Extract the (X, Y) coordinate from the center of the cell holding the provided text.  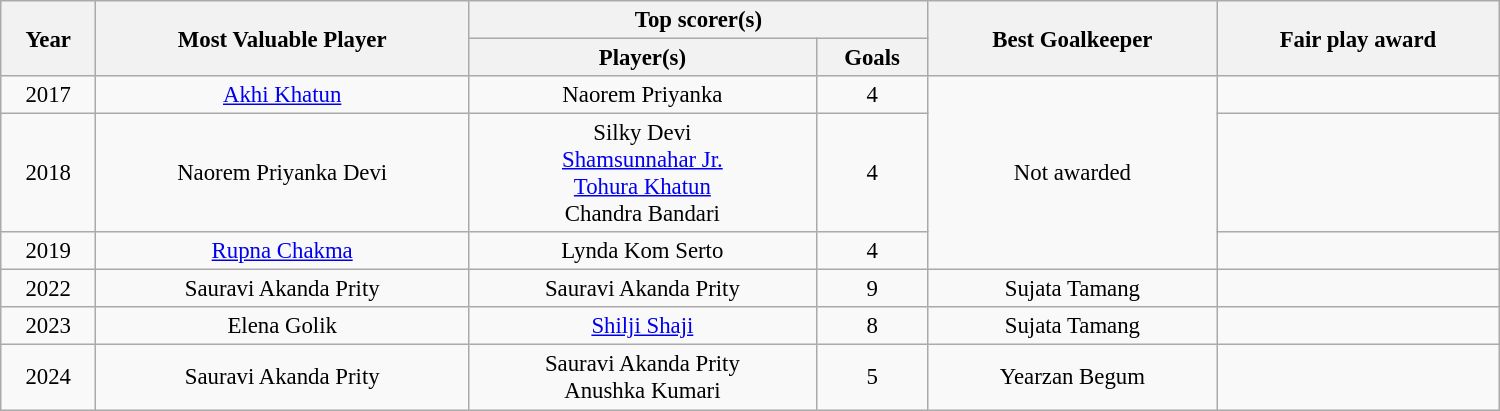
Elena Golik (282, 327)
Rupna Chakma (282, 251)
Goals (872, 58)
Not awarded (1072, 173)
2018 (48, 174)
Lynda Kom Serto (642, 251)
9 (872, 289)
Best Goalkeeper (1072, 38)
2022 (48, 289)
5 (872, 378)
Year (48, 38)
Silky Devi Shamsunnahar Jr. Tohura Khatun Chandra Bandari (642, 174)
Top scorer(s) (698, 20)
2017 (48, 95)
Fair play award (1358, 38)
Player(s) (642, 58)
Yearzan Begum (1072, 378)
2023 (48, 327)
8 (872, 327)
Shilji Shaji (642, 327)
2024 (48, 378)
2019 (48, 251)
Naorem Priyanka (642, 95)
Most Valuable Player (282, 38)
Sauravi Akanda Prity Anushka Kumari (642, 378)
Naorem Priyanka Devi (282, 174)
Akhi Khatun (282, 95)
